Locate the cell with the specified text and output its (x, y) center coordinate. 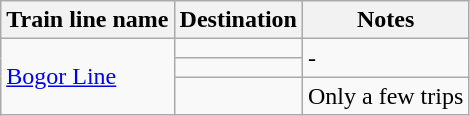
Train line name (88, 20)
Notes (385, 20)
Destination (238, 20)
Bogor Line (88, 77)
Only a few trips (385, 96)
- (385, 58)
